Return [x, y] of the center of cell containing provided text 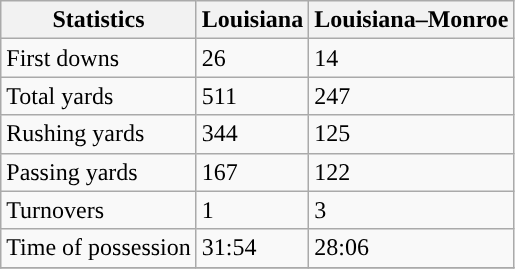
1 [252, 210]
14 [412, 58]
31:54 [252, 248]
344 [252, 134]
511 [252, 96]
Turnovers [99, 210]
Louisiana [252, 20]
125 [412, 134]
122 [412, 172]
Louisiana–Monroe [412, 20]
First downs [99, 58]
Statistics [99, 20]
Time of possession [99, 248]
3 [412, 210]
Total yards [99, 96]
Rushing yards [99, 134]
28:06 [412, 248]
247 [412, 96]
26 [252, 58]
167 [252, 172]
Passing yards [99, 172]
